Provide the (x, y) coordinate of the cell's center where the given text is located.  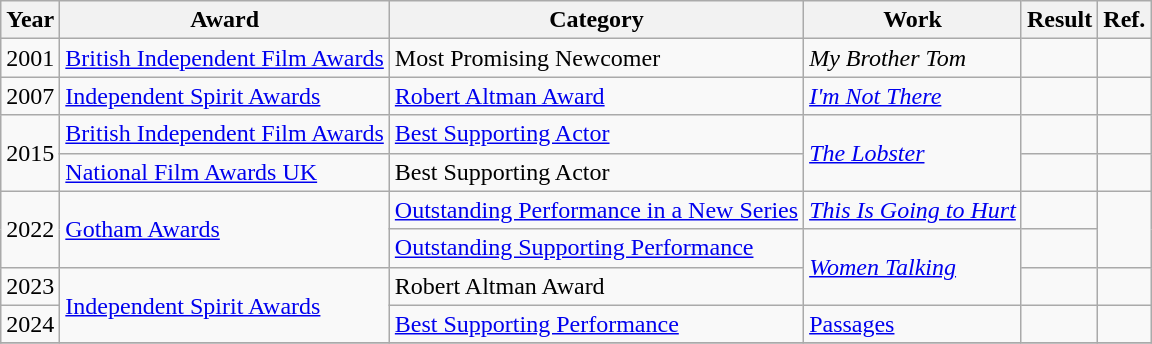
Work (913, 20)
Gotham Awards (225, 229)
2001 (30, 58)
2022 (30, 229)
Category (596, 20)
2007 (30, 96)
Year (30, 20)
The Lobster (913, 153)
2015 (30, 153)
I'm Not There (913, 96)
Result (1059, 20)
Ref. (1124, 20)
National Film Awards UK (225, 172)
Outstanding Performance in a New Series (596, 210)
Passages (913, 324)
Women Talking (913, 267)
Best Supporting Performance (596, 324)
My Brother Tom (913, 58)
2023 (30, 286)
Outstanding Supporting Performance (596, 248)
2024 (30, 324)
This Is Going to Hurt (913, 210)
Most Promising Newcomer (596, 58)
Award (225, 20)
